Search for the cell housing the specified text and yield its [X, Y] center coordinate. 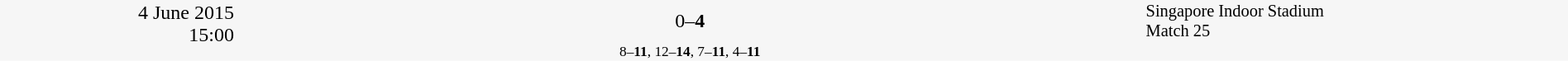
8–11, 12–14, 7–11, 4–11 [690, 51]
0–4 [690, 21]
4 June 201515:00 [117, 30]
Singapore Indoor StadiumMatch 25 [1356, 21]
